Extract the (x, y) coordinate from the center of the cell holding the provided text.  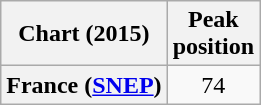
74 (213, 85)
Peakposition (213, 34)
Chart (2015) (84, 34)
France (SNEP) (84, 85)
